Provide the [x, y] coordinate of the cell's center where the given text is located.  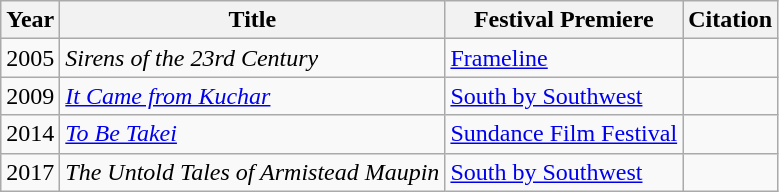
Citation [730, 20]
Festival Premiere [564, 20]
2009 [30, 96]
Sundance Film Festival [564, 134]
Sirens of the 23rd Century [252, 58]
The Untold Tales of Armistead Maupin [252, 172]
Year [30, 20]
2005 [30, 58]
2017 [30, 172]
2014 [30, 134]
Frameline [564, 58]
It Came from Kuchar [252, 96]
To Be Takei [252, 134]
Title [252, 20]
